Detect which cell encompasses the target text, then output its (x, y) center coordinate. 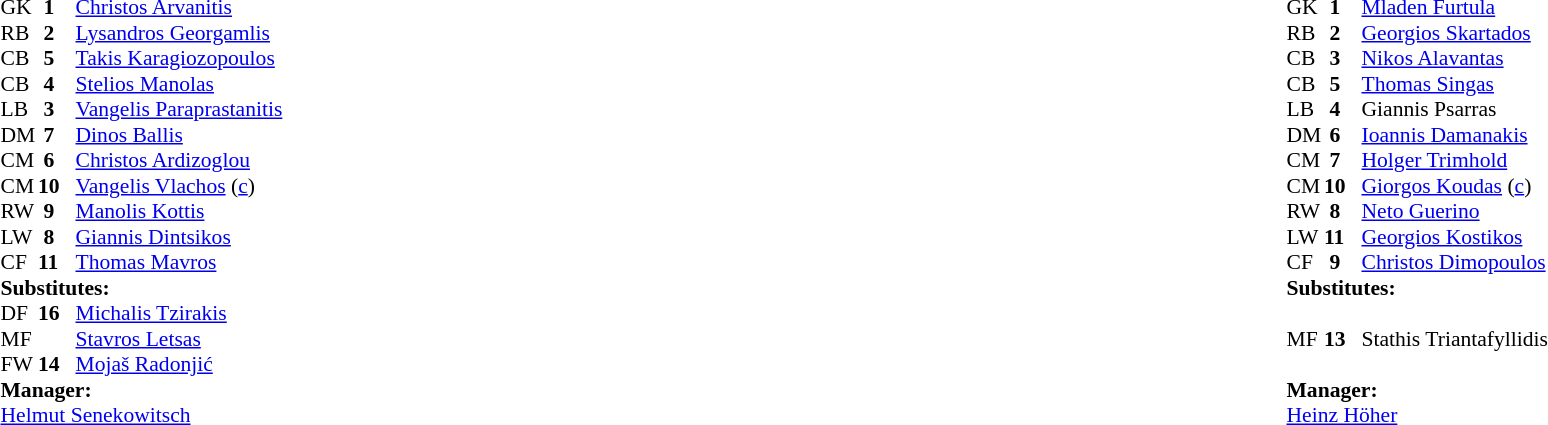
Michalis Tzirakis (180, 313)
13 (1343, 339)
Mojaš Radonjić (180, 365)
Stelios Manolas (180, 84)
Georgios Kostikos (1454, 237)
Christos Dimopoulos (1454, 263)
Christos Ardizoglou (180, 161)
Giannis Psarras (1454, 109)
Dinos Ballis (180, 135)
16 (57, 313)
Nikos Alavantas (1454, 59)
Stathis Triantafyllidis (1454, 339)
Vangelis Paraprastanitis (180, 109)
Holger Trimhold (1454, 161)
FW (19, 365)
DF (19, 313)
Lysandros Georgamlis (180, 33)
Georgios Skartados (1454, 33)
Thomas Singas (1454, 84)
14 (57, 365)
Ioannis Damanakis (1454, 135)
Neto Guerino (1454, 211)
Stavros Letsas (180, 339)
Giorgos Koudas (c) (1454, 186)
Manolis Kottis (180, 211)
Giannis Dintsikos (180, 237)
Takis Karagiozopoulos (180, 59)
Vangelis Vlachos (c) (180, 186)
Thomas Mavros (180, 263)
